For the text-containing cell, return its midpoint in [X, Y] coordinate format. 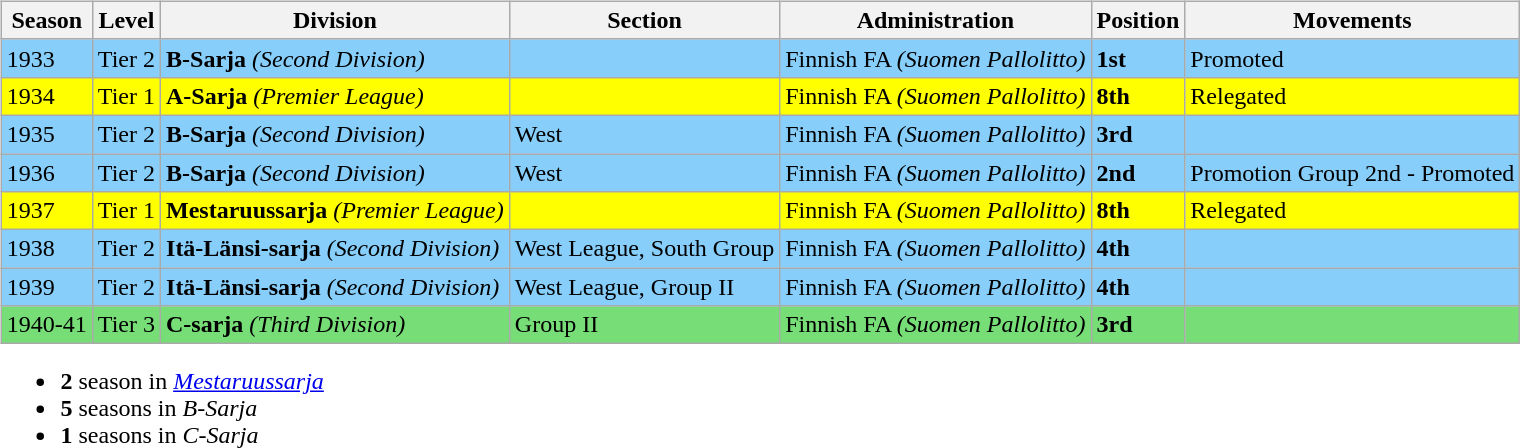
Position [1138, 20]
Season [46, 20]
1938 [46, 249]
A-Sarja (Premier League) [336, 96]
Division [336, 20]
Administration [936, 20]
C-sarja (Third Division) [336, 325]
1935 [46, 134]
Section [644, 20]
Group II [644, 325]
Movements [1352, 20]
1937 [46, 211]
Level [126, 20]
2nd [1138, 173]
Mestaruussarja (Premier League) [336, 211]
Promotion Group 2nd - Promoted [1352, 173]
1st [1138, 58]
1934 [46, 96]
West League, Group II [644, 287]
Promoted [1352, 58]
1933 [46, 58]
1940-41 [46, 325]
1936 [46, 173]
Tier 3 [126, 325]
1939 [46, 287]
West League, South Group [644, 249]
